Locate the cell with the specified text and output its [X, Y] center coordinate. 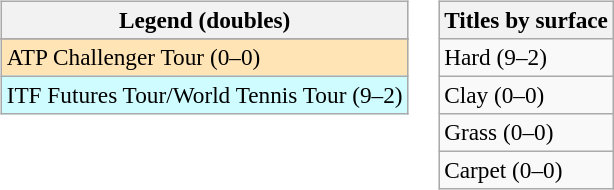
Clay (0–0) [526, 95]
Hard (9–2) [526, 57]
ITF Futures Tour/World Tennis Tour (9–2) [204, 95]
Grass (0–0) [526, 133]
ATP Challenger Tour (0–0) [204, 57]
Legend (doubles) [204, 20]
Titles by surface [526, 20]
Carpet (0–0) [526, 171]
